Return the [x, y] coordinate for the center point of the cell that contains the specified text.  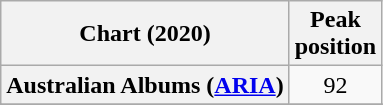
Peakposition [335, 34]
Australian Albums (ARIA) [145, 85]
Chart (2020) [145, 34]
92 [335, 85]
